Locate the cell with the specified text and output its [x, y] center coordinate. 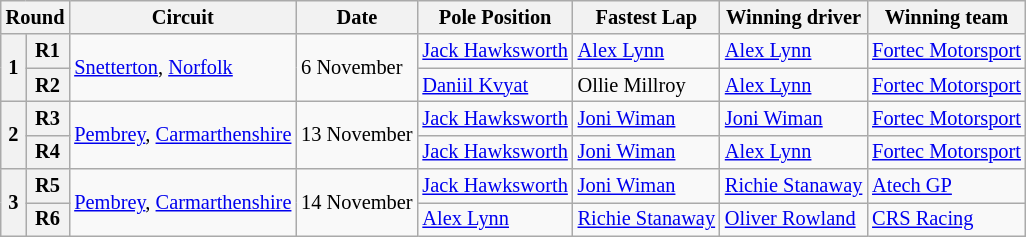
Atech GP [946, 186]
R6 [48, 219]
R1 [48, 51]
Oliver Rowland [794, 219]
R5 [48, 186]
6 November [356, 68]
CRS Racing [946, 219]
1 [14, 68]
14 November [356, 202]
Pole Position [494, 17]
3 [14, 202]
Winning team [946, 17]
Fastest Lap [646, 17]
Ollie Millroy [646, 85]
Date [356, 17]
13 November [356, 134]
Circuit [182, 17]
Daniil Kvyat [494, 85]
Snetterton, Norfolk [182, 68]
2 [14, 134]
R4 [48, 152]
Round [36, 17]
R2 [48, 85]
Winning driver [794, 17]
R3 [48, 118]
